Detect which cell encompasses the target text, then output its [X, Y] center coordinate. 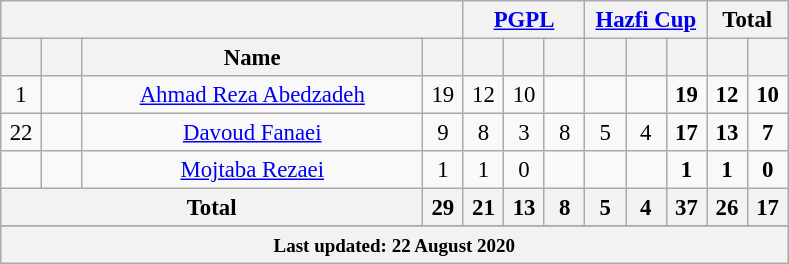
29 [444, 208]
3 [524, 133]
PGPL [524, 20]
Ahmad Reza Abedzadeh [252, 95]
22 [22, 133]
Hazfi Cup [646, 20]
Mojtaba Rezaei [252, 170]
Last updated: 22 August 2020 [394, 245]
Davoud Fanaei [252, 133]
9 [444, 133]
7 [768, 133]
21 [484, 208]
26 [728, 208]
37 [686, 208]
Name [252, 58]
